Extract the (x, y) coordinate from the center of the cell holding the provided text.  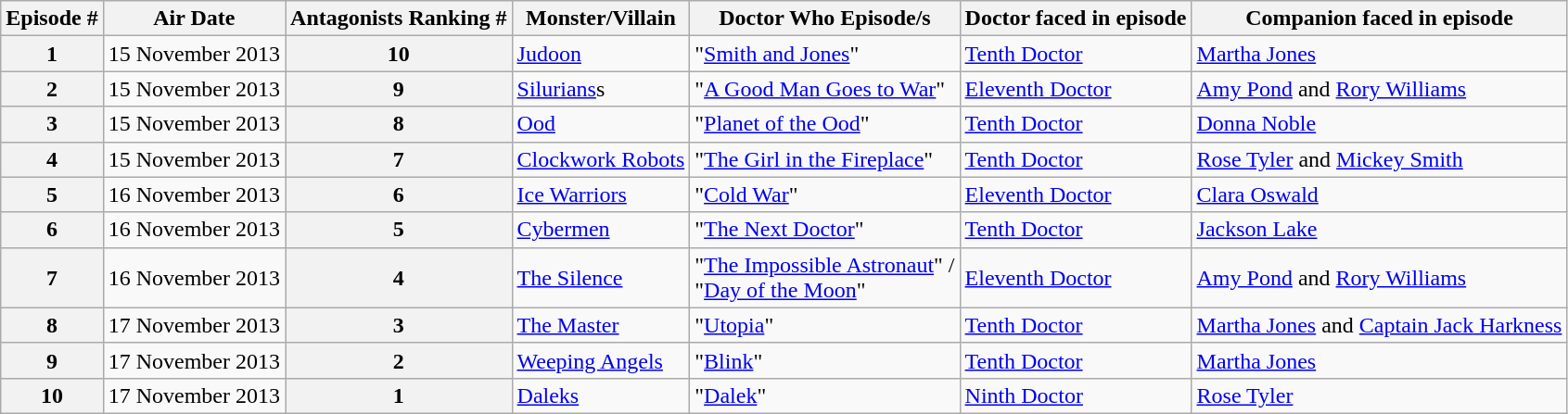
"Cold War" (825, 194)
"The Next Doctor" (825, 230)
Doctor Who Episode/s (825, 19)
"Blink" (825, 360)
"Utopia" (825, 325)
Clara Oswald (1380, 194)
Companion faced in episode (1380, 19)
Doctor faced in episode (1076, 19)
Donna Noble (1380, 124)
Martha Jones and Captain Jack Harkness (1380, 325)
Monster/Villain (601, 19)
"A Good Man Goes to War" (825, 89)
"Dalek" (825, 395)
Jackson Lake (1380, 230)
Ood (601, 124)
"Planet of the Ood" (825, 124)
Episode # (52, 19)
Judoon (601, 54)
The Master (601, 325)
Clockwork Robots (601, 159)
Weeping Angels (601, 360)
Cybermen (601, 230)
Silurianss (601, 89)
The Silence (601, 278)
"The Impossible Astronaut" / "Day of the Moon" (825, 278)
Daleks (601, 395)
Rose Tyler and Mickey Smith (1380, 159)
"Smith and Jones" (825, 54)
Antagonists Ranking # (399, 19)
Ninth Doctor (1076, 395)
Rose Tyler (1380, 395)
"The Girl in the Fireplace" (825, 159)
Ice Warriors (601, 194)
Air Date (194, 19)
